Extract the [x, y] coordinate from the center of the cell holding the provided text.  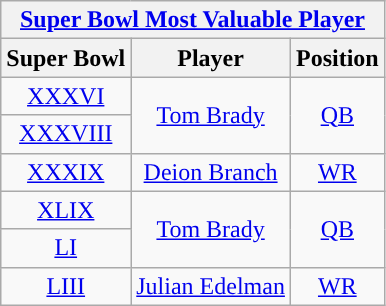
XLIX [66, 210]
Player [211, 58]
XXXVIII [66, 134]
Super Bowl [66, 58]
LIII [66, 286]
Deion Branch [211, 172]
Position [337, 58]
XXXIX [66, 172]
Super Bowl Most Valuable Player [192, 20]
Julian Edelman [211, 286]
XXXVI [66, 96]
LI [66, 248]
